Determine the [x, y] coordinate at the center of the cell enclosing the given text.  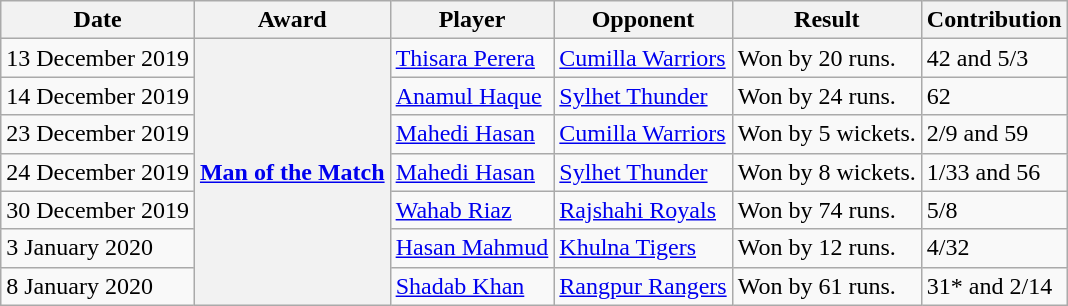
Rangpur Rangers [643, 286]
Result [826, 20]
Won by 24 runs. [826, 96]
Shadab Khan [472, 286]
Man of the Match [292, 172]
5/8 [994, 210]
8 January 2020 [98, 286]
1/33 and 56 [994, 172]
Khulna Tigers [643, 248]
Won by 8 wickets. [826, 172]
Player [472, 20]
4/32 [994, 248]
31* and 2/14 [994, 286]
Won by 74 runs. [826, 210]
24 December 2019 [98, 172]
3 January 2020 [98, 248]
13 December 2019 [98, 58]
Award [292, 20]
23 December 2019 [98, 134]
2/9 and 59 [994, 134]
Opponent [643, 20]
30 December 2019 [98, 210]
Won by 61 runs. [826, 286]
Thisara Perera [472, 58]
Contribution [994, 20]
42 and 5/3 [994, 58]
Won by 12 runs. [826, 248]
Date [98, 20]
62 [994, 96]
Wahab Riaz [472, 210]
Rajshahi Royals [643, 210]
14 December 2019 [98, 96]
Anamul Haque [472, 96]
Won by 20 runs. [826, 58]
Hasan Mahmud [472, 248]
Won by 5 wickets. [826, 134]
